For the text-containing cell, return its midpoint in (x, y) coordinate format. 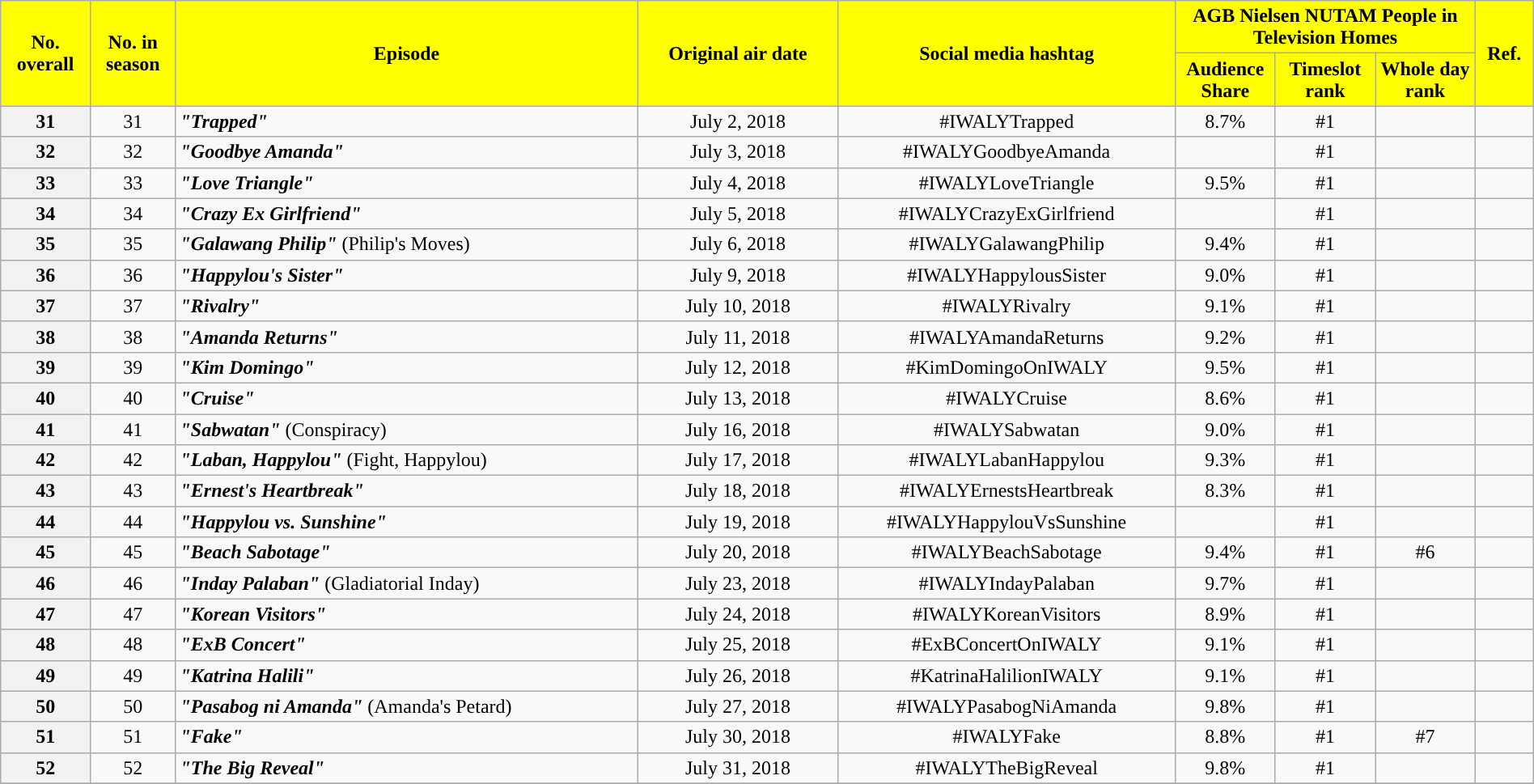
"Trapped" (406, 121)
July 4, 2018 (738, 183)
"Beach Sabotage" (406, 553)
No.overall (45, 53)
July 31, 2018 (738, 768)
#IWALYLoveTriangle (1006, 183)
July 27, 2018 (738, 706)
#KatrinaHalilionIWALY (1006, 676)
Timeslotrank (1325, 79)
"ExB Concert" (406, 645)
#IWALYSabwatan (1006, 430)
Social media hashtag (1006, 53)
July 6, 2018 (738, 244)
#IWALYKoreanVisitors (1006, 614)
July 23, 2018 (738, 583)
#IWALYTrapped (1006, 121)
Ref. (1504, 53)
9.3% (1226, 460)
July 12, 2018 (738, 367)
#ExBConcertOnIWALY (1006, 645)
"Love Triangle" (406, 183)
"Amanda Returns" (406, 337)
"Rivalry" (406, 306)
Audience Share (1226, 79)
"Happylou's Sister" (406, 275)
#IWALYCruise (1006, 398)
#IWALYCrazyExGirlfriend (1006, 214)
July 5, 2018 (738, 214)
Episode (406, 53)
#IWALYHappylouVsSunshine (1006, 522)
"Korean Visitors" (406, 614)
AGB Nielsen NUTAM People in Television Homes (1325, 28)
July 3, 2018 (738, 152)
"Crazy Ex Girlfriend" (406, 214)
#IWALYBeachSabotage (1006, 553)
"Pasabog ni Amanda" (Amanda's Petard) (406, 706)
#6 (1426, 553)
July 9, 2018 (738, 275)
"Inday Palaban" (Gladiatorial Inday) (406, 583)
8.9% (1226, 614)
July 30, 2018 (738, 737)
"Ernest's Heartbreak" (406, 491)
#IWALYAmandaReturns (1006, 337)
July 19, 2018 (738, 522)
"Kim Domingo" (406, 367)
8.8% (1226, 737)
July 18, 2018 (738, 491)
July 20, 2018 (738, 553)
8.3% (1226, 491)
#7 (1426, 737)
9.7% (1226, 583)
8.7% (1226, 121)
July 16, 2018 (738, 430)
#IWALYErnestsHeartbreak (1006, 491)
"Fake" (406, 737)
"Happylou vs. Sunshine" (406, 522)
July 13, 2018 (738, 398)
"Sabwatan" (Conspiracy) (406, 430)
July 26, 2018 (738, 676)
July 25, 2018 (738, 645)
#IWALYTheBigReveal (1006, 768)
#IWALYGalawangPhilip (1006, 244)
July 10, 2018 (738, 306)
Whole dayrank (1426, 79)
#KimDomingoOnIWALY (1006, 367)
"Laban, Happylou" (Fight, Happylou) (406, 460)
"Galawang Philip" (Philip's Moves) (406, 244)
"Katrina Halili" (406, 676)
Original air date (738, 53)
#IWALYFake (1006, 737)
No. inseason (133, 53)
#IWALYLabanHappylou (1006, 460)
#IWALYHappylousSister (1006, 275)
"Cruise" (406, 398)
9.2% (1226, 337)
8.6% (1226, 398)
#IWALYRivalry (1006, 306)
"Goodbye Amanda" (406, 152)
#IWALYGoodbyeAmanda (1006, 152)
July 11, 2018 (738, 337)
July 17, 2018 (738, 460)
July 2, 2018 (738, 121)
#IWALYIndayPalaban (1006, 583)
#IWALYPasabogNiAmanda (1006, 706)
July 24, 2018 (738, 614)
"The Big Reveal" (406, 768)
